Search for the cell housing the specified text and yield its (x, y) center coordinate. 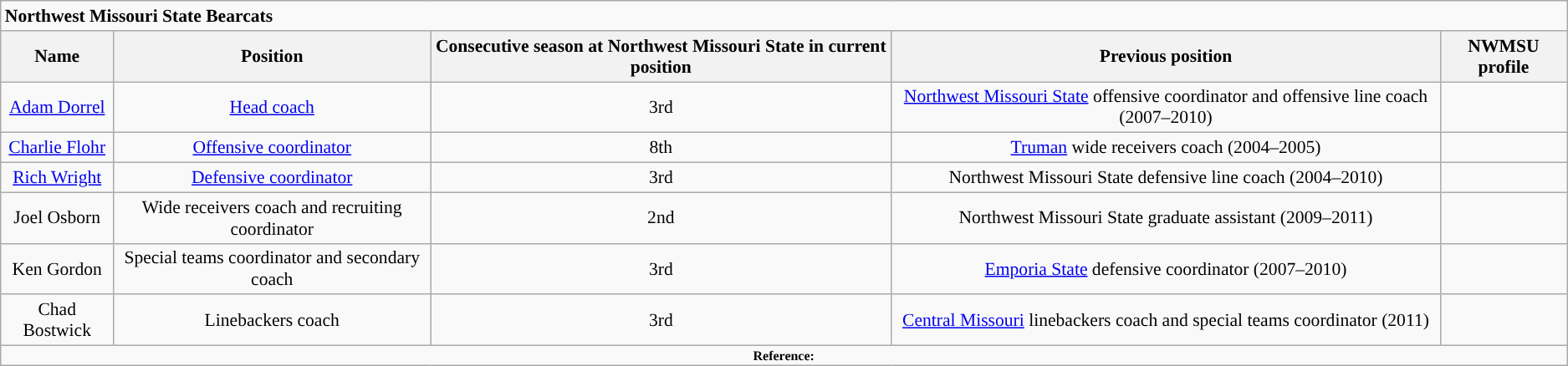
Joel Osborn (57, 217)
Truman wide receivers coach (2004–2005) (1166, 148)
Consecutive season at Northwest Missouri State in current position (661, 57)
Charlie Flohr (57, 148)
Chad Bostwick (57, 321)
Reference: (784, 356)
Northwest Missouri State defensive line coach (2004–2010) (1166, 178)
Northwest Missouri State offensive coordinator and offensive line coach (2007–2010) (1166, 107)
Defensive coordinator (273, 178)
Central Missouri linebackers coach and special teams coordinator (2011) (1166, 321)
Emporia State defensive coordinator (2007–2010) (1166, 269)
Head coach (273, 107)
Linebackers coach (273, 321)
Rich Wright (57, 178)
Previous position (1166, 57)
Wide receivers coach and recruiting coordinator (273, 217)
Northwest Missouri State Bearcats (784, 16)
Northwest Missouri State graduate assistant (2009–2011) (1166, 217)
Name (57, 57)
Special teams coordinator and secondary coach (273, 269)
Position (273, 57)
Ken Gordon (57, 269)
2nd (661, 217)
NWMSU profile (1504, 57)
Adam Dorrel (57, 107)
Offensive coordinator (273, 148)
8th (661, 148)
